Search for the cell housing the specified text and yield its (x, y) center coordinate. 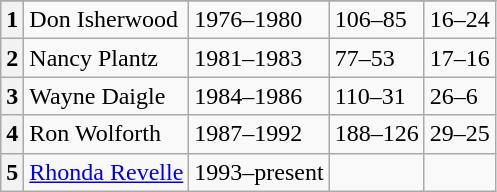
1993–present (259, 172)
2 (12, 58)
3 (12, 96)
4 (12, 134)
77–53 (376, 58)
110–31 (376, 96)
106–85 (376, 20)
1981–1983 (259, 58)
5 (12, 172)
26–6 (460, 96)
Wayne Daigle (106, 96)
16–24 (460, 20)
Ron Wolforth (106, 134)
29–25 (460, 134)
1 (12, 20)
188–126 (376, 134)
1987–1992 (259, 134)
Don Isherwood (106, 20)
Nancy Plantz (106, 58)
17–16 (460, 58)
1984–1986 (259, 96)
1976–1980 (259, 20)
Rhonda Revelle (106, 172)
